Search for the cell housing the specified text and yield its (X, Y) center coordinate. 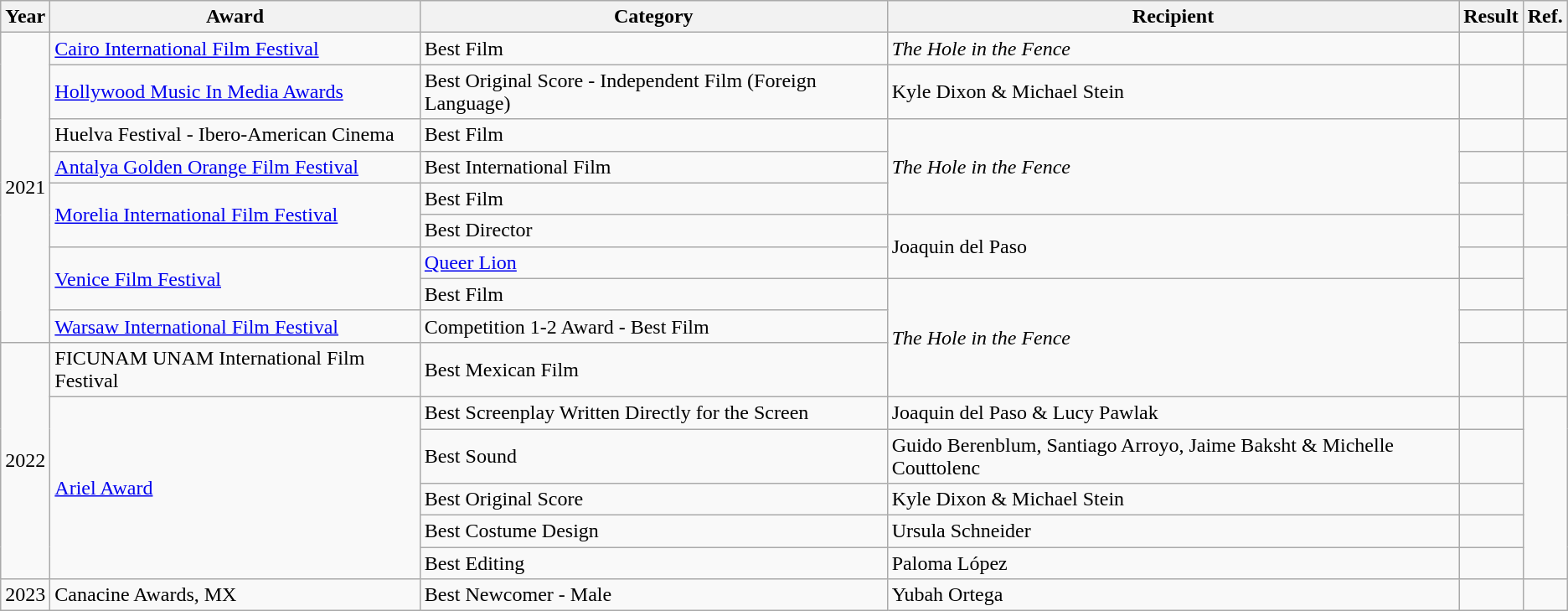
Best Screenplay Written Directly for the Screen (653, 412)
Morelia International Film Festival (235, 215)
Best Sound (653, 456)
Year (25, 17)
Joaquin del Paso & Lucy Pawlak (1173, 412)
Best Mexican Film (653, 369)
Best Newcomer - Male (653, 595)
FICUNAM UNAM International Film Festival (235, 369)
Best Editing (653, 563)
Canacine Awards, MX (235, 595)
Warsaw International Film Festival (235, 326)
Ursula Schneider (1173, 531)
Antalya Golden Orange Film Festival (235, 167)
Hollywood Music In Media Awards (235, 92)
Guido Berenblum, Santiago Arroyo, Jaime Baksht & Michelle Couttolenc (1173, 456)
Result (1491, 17)
Recipient (1173, 17)
Ariel Award (235, 488)
Competition 1-2 Award - Best Film (653, 326)
Queer Lion (653, 262)
Best International Film (653, 167)
2023 (25, 595)
Yubah Ortega (1173, 595)
Joaquin del Paso (1173, 246)
Venice Film Festival (235, 278)
Award (235, 17)
2022 (25, 460)
Best Original Score - Independent Film (Foreign Language) (653, 92)
Cairo International Film Festival (235, 49)
Paloma López (1173, 563)
Ref. (1545, 17)
Huelva Festival - Ibero-American Cinema (235, 135)
Best Costume Design (653, 531)
Best Director (653, 230)
Category (653, 17)
2021 (25, 188)
Best Original Score (653, 500)
